Extract the (X, Y) coordinate from the center of the cell holding the provided text.  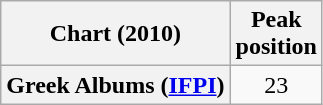
Peakposition (276, 34)
Chart (2010) (116, 34)
23 (276, 85)
Greek Albums (IFPI) (116, 85)
